Identify which cell holds the provided text, then report its [X, Y] central coordinate. 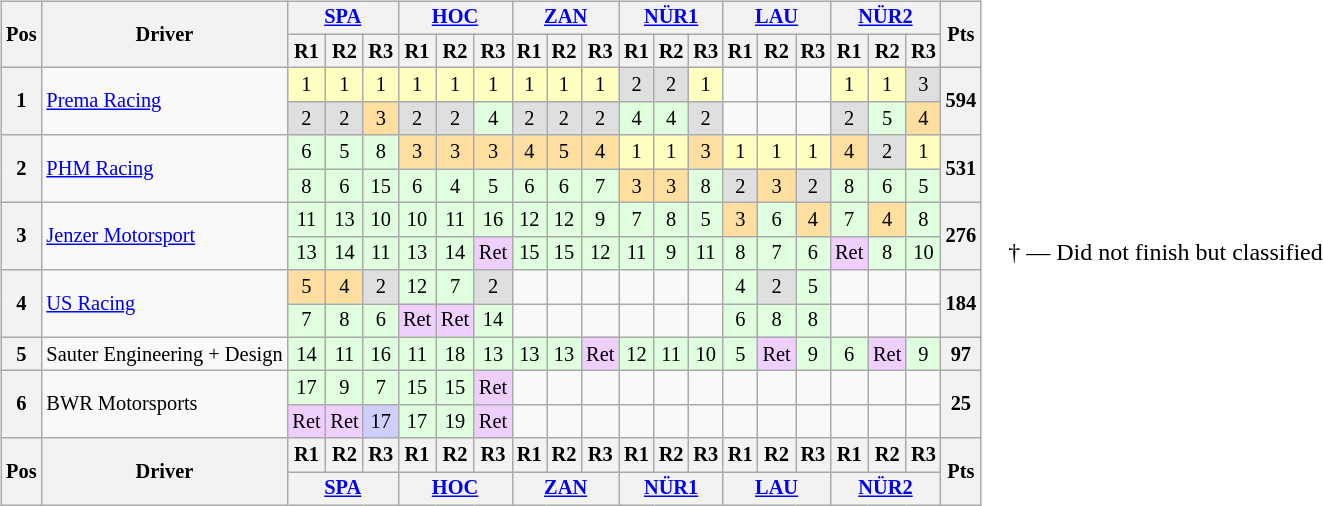
BWR Motorsports [164, 404]
Jenzer Motorsport [164, 236]
19 [455, 422]
25 [961, 404]
184 [961, 304]
US Racing [164, 304]
Prema Racing [164, 102]
531 [961, 168]
97 [961, 354]
594 [961, 102]
PHM Racing [164, 168]
18 [455, 354]
Sauter Engineering + Design [164, 354]
276 [961, 236]
